For the text-containing cell, return its midpoint in (x, y) coordinate format. 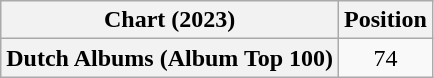
Dutch Albums (Album Top 100) (170, 58)
74 (386, 58)
Chart (2023) (170, 20)
Position (386, 20)
